Output the (x, y) coordinate of the center of the cell containing the given text.  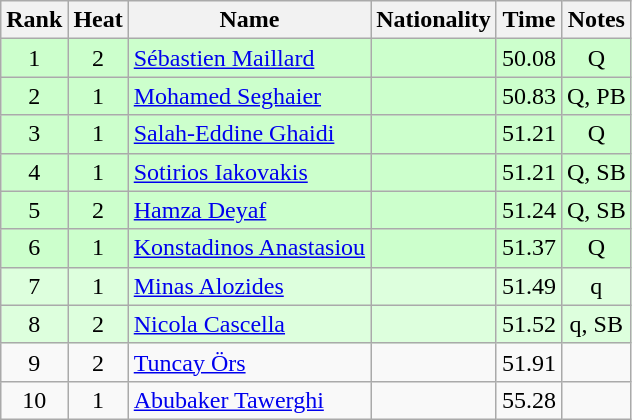
Sotirios Iakovakis (249, 172)
Konstadinos Anastasiou (249, 248)
3 (34, 134)
55.28 (528, 400)
q (596, 286)
Tuncay Örs (249, 362)
Q, PB (596, 96)
q, SB (596, 324)
7 (34, 286)
Abubaker Tawerghi (249, 400)
Rank (34, 20)
51.24 (528, 210)
Notes (596, 20)
50.08 (528, 58)
Minas Alozides (249, 286)
51.91 (528, 362)
51.52 (528, 324)
5 (34, 210)
8 (34, 324)
Nicola Cascella (249, 324)
4 (34, 172)
51.49 (528, 286)
Heat (98, 20)
Nationality (434, 20)
Mohamed Seghaier (249, 96)
9 (34, 362)
Time (528, 20)
Name (249, 20)
10 (34, 400)
51.37 (528, 248)
Hamza Deyaf (249, 210)
6 (34, 248)
Salah-Eddine Ghaidi (249, 134)
50.83 (528, 96)
Sébastien Maillard (249, 58)
